Identify which cell holds the provided text, then report its (X, Y) central coordinate. 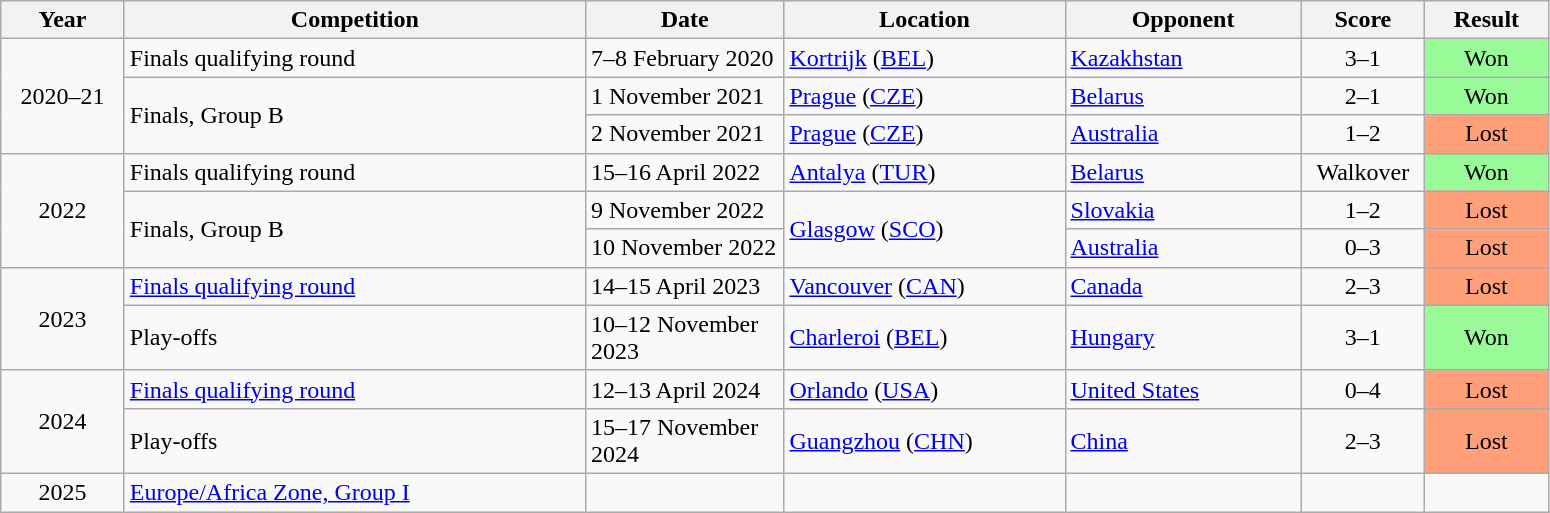
Guangzhou (CHN) (924, 440)
2022 (63, 210)
0–3 (1363, 248)
15–16 April 2022 (684, 172)
0–4 (1363, 389)
Kazakhstan (1183, 58)
China (1183, 440)
Hungary (1183, 338)
10–12 November 2023 (684, 338)
14–15 April 2023 (684, 286)
Year (63, 20)
2023 (63, 318)
Score (1363, 20)
Vancouver (CAN) (924, 286)
Competition (354, 20)
Location (924, 20)
7–8 February 2020 (684, 58)
Glasgow (SCO) (924, 229)
1 November 2021 (684, 96)
2–1 (1363, 96)
Walkover (1363, 172)
Canada (1183, 286)
9 November 2022 (684, 210)
2020–21 (63, 96)
Date (684, 20)
Europe/Africa Zone, Group I (354, 492)
Orlando (USA) (924, 389)
Opponent (1183, 20)
United States (1183, 389)
2025 (63, 492)
Result (1487, 20)
Slovakia (1183, 210)
2 November 2021 (684, 134)
15–17 November 2024 (684, 440)
Charleroi (BEL) (924, 338)
Kortrijk (BEL) (924, 58)
12–13 April 2024 (684, 389)
10 November 2022 (684, 248)
2024 (63, 422)
Antalya (TUR) (924, 172)
